Pinpoint the cell where the given text exists, returning its [X, Y] midpoint coordinate. 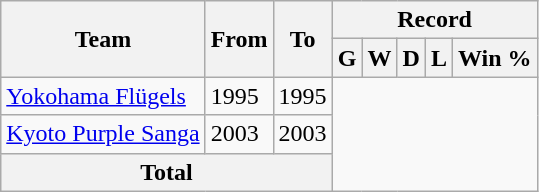
L [438, 58]
Team [103, 39]
D [411, 58]
Total [166, 172]
Yokohama Flügels [103, 96]
Win % [494, 58]
Record [434, 20]
W [380, 58]
To [302, 39]
From [239, 39]
G [347, 58]
Kyoto Purple Sanga [103, 134]
